Scan for the cell matching the given text and deliver its [X, Y] coordinate at center. 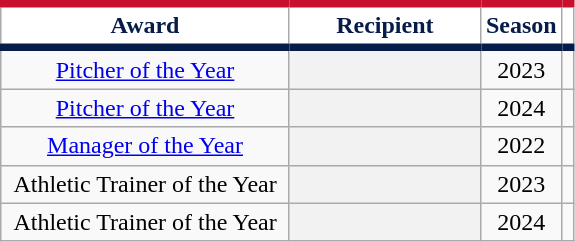
Recipient [384, 26]
Season [521, 26]
Manager of the Year [146, 146]
2022 [521, 146]
Award [146, 26]
